Search for the cell housing the specified text and yield its [X, Y] center coordinate. 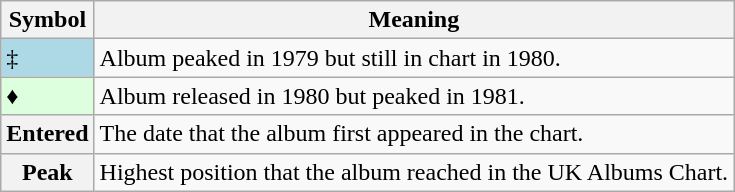
The date that the album first appeared in the chart. [414, 134]
Album peaked in 1979 but still in chart in 1980. [414, 58]
Meaning [414, 20]
Symbol [48, 20]
♦ [48, 96]
Entered [48, 134]
Peak [48, 172]
‡ [48, 58]
Album released in 1980 but peaked in 1981. [414, 96]
Highest position that the album reached in the UK Albums Chart. [414, 172]
